Scan for the cell matching the given text and deliver its [x, y] coordinate at center. 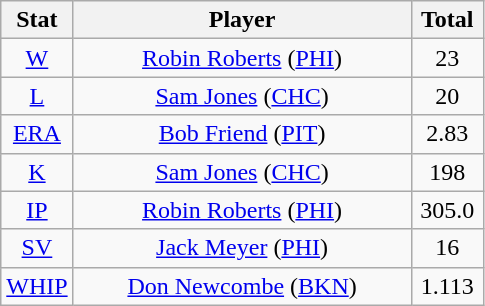
Bob Friend (PIT) [242, 134]
2.83 [447, 134]
23 [447, 58]
198 [447, 172]
Total [447, 20]
305.0 [447, 210]
Jack Meyer (PHI) [242, 248]
WHIP [37, 286]
16 [447, 248]
L [37, 96]
IP [37, 210]
SV [37, 248]
ERA [37, 134]
W [37, 58]
1.113 [447, 286]
Don Newcombe (BKN) [242, 286]
Player [242, 20]
K [37, 172]
20 [447, 96]
Stat [37, 20]
